Return the [x, y] coordinate for the center point of the cell that contains the specified text.  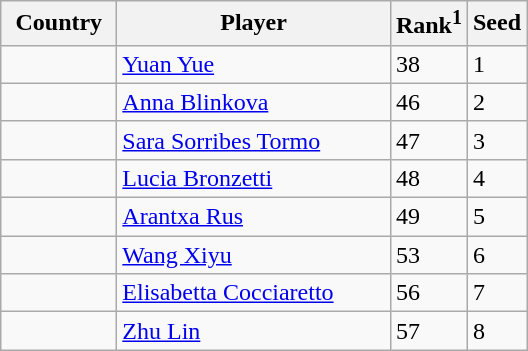
Elisabetta Cocciaretto [254, 293]
Player [254, 24]
8 [496, 331]
Seed [496, 24]
Arantxa Rus [254, 217]
57 [428, 331]
Yuan Yue [254, 64]
Zhu Lin [254, 331]
38 [428, 64]
48 [428, 178]
47 [428, 140]
1 [496, 64]
Anna Blinkova [254, 102]
Wang Xiyu [254, 255]
4 [496, 178]
Rank1 [428, 24]
7 [496, 293]
46 [428, 102]
Country [59, 24]
Sara Sorribes Tormo [254, 140]
53 [428, 255]
2 [496, 102]
Lucia Bronzetti [254, 178]
56 [428, 293]
49 [428, 217]
5 [496, 217]
3 [496, 140]
6 [496, 255]
